Capture the cell that displays the provided text and extract its (X, Y) central coordinate. 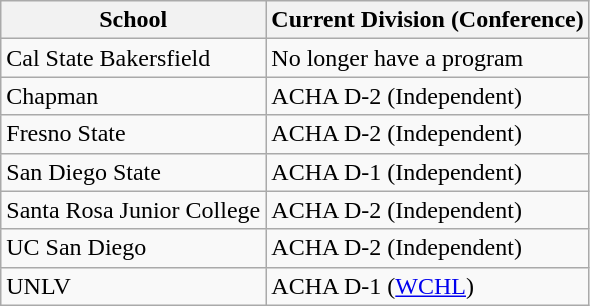
ACHA D-1 (Independent) (428, 172)
ACHA D-1 (WCHL) (428, 286)
Current Division (Conference) (428, 20)
UNLV (134, 286)
School (134, 20)
No longer have a program (428, 58)
UC San Diego (134, 248)
Chapman (134, 96)
Fresno State (134, 134)
Santa Rosa Junior College (134, 210)
San Diego State (134, 172)
Cal State Bakersfield (134, 58)
